Return [x, y] of the center of cell containing provided text 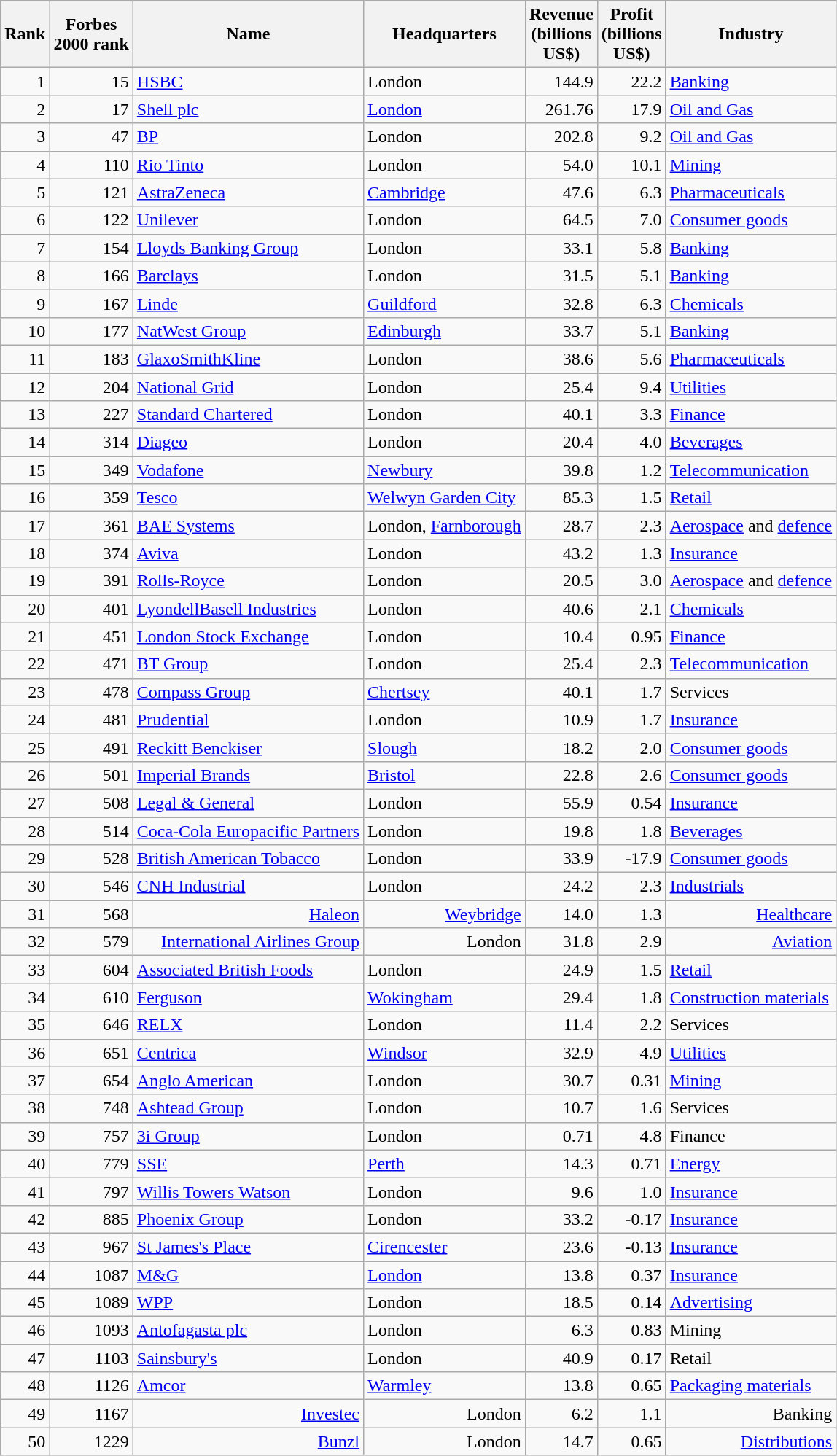
Prudential [248, 720]
Chertsey [445, 692]
29.4 [561, 997]
Forbes 2000 rank [91, 34]
43 [25, 1247]
2.0 [631, 747]
London Stock Exchange [248, 636]
546 [91, 887]
45 [25, 1303]
RELX [248, 1025]
Newbury [445, 470]
204 [91, 387]
967 [91, 1247]
166 [91, 276]
21 [25, 636]
Haleon [248, 914]
-17.9 [631, 859]
261.76 [561, 109]
314 [91, 443]
Lloyds Banking Group [248, 248]
23.6 [561, 1247]
1126 [91, 1386]
19.8 [561, 830]
Imperial Brands [248, 775]
20.4 [561, 443]
Reckitt Benckiser [248, 747]
17.9 [631, 109]
13 [25, 415]
0.37 [631, 1275]
BAE Systems [248, 526]
122 [91, 220]
Guildford [445, 303]
10.1 [631, 165]
38.6 [561, 359]
33.1 [561, 248]
HSBC [248, 82]
9 [25, 303]
110 [91, 165]
29 [25, 859]
757 [91, 1136]
43.2 [561, 553]
40 [25, 1164]
Construction materials [751, 997]
Ferguson [248, 997]
London, Farnborough [445, 526]
24.2 [561, 887]
31.5 [561, 276]
Revenue(billions US$) [561, 34]
20 [25, 609]
401 [91, 609]
16 [25, 498]
Packaging materials [751, 1386]
0.83 [631, 1331]
1229 [91, 1441]
12 [25, 387]
55.9 [561, 803]
Distributions [751, 1441]
Industry [751, 34]
Associated British Foods [248, 970]
GlaxoSmithKline [248, 359]
1.2 [631, 470]
64.5 [561, 220]
Anglo American [248, 1081]
1167 [91, 1414]
18.2 [561, 747]
Barclays [248, 276]
478 [91, 692]
7.0 [631, 220]
38 [25, 1108]
46 [25, 1331]
39.8 [561, 470]
481 [91, 720]
491 [91, 747]
Perth [445, 1164]
0.95 [631, 636]
25 [25, 747]
-0.17 [631, 1219]
47.6 [561, 192]
Tesco [248, 498]
40.6 [561, 609]
32.9 [561, 1053]
2.6 [631, 775]
4.8 [631, 1136]
30.7 [561, 1081]
579 [91, 942]
Healthcare [751, 914]
10.4 [561, 636]
4 [25, 165]
2.9 [631, 942]
24 [25, 720]
10.7 [561, 1108]
2 [25, 109]
10.9 [561, 720]
Cirencester [445, 1247]
22.8 [561, 775]
Headquarters [445, 34]
9.4 [631, 387]
Energy [751, 1164]
1103 [91, 1358]
Advertising [751, 1303]
40.9 [561, 1358]
BP [248, 137]
39 [25, 1136]
41 [25, 1191]
1087 [91, 1275]
-0.13 [631, 1247]
Aviva [248, 553]
14.7 [561, 1441]
Warmley [445, 1386]
M&G [248, 1275]
Amcor [248, 1386]
37 [25, 1081]
Linde [248, 303]
36 [25, 1053]
3i Group [248, 1136]
St James's Place [248, 1247]
4.0 [631, 443]
508 [91, 803]
514 [91, 830]
26 [25, 775]
451 [91, 636]
0.31 [631, 1081]
NatWest Group [248, 331]
Unilever [248, 220]
Slough [445, 747]
Vodafone [248, 470]
1089 [91, 1303]
32.8 [561, 303]
11 [25, 359]
654 [91, 1081]
2.2 [631, 1025]
9.2 [631, 137]
Investec [248, 1414]
167 [91, 303]
35 [25, 1025]
Rio Tinto [248, 165]
779 [91, 1164]
33.2 [561, 1219]
177 [91, 331]
183 [91, 359]
Profit(billions US$) [631, 34]
Standard Chartered [248, 415]
1.0 [631, 1191]
National Grid [248, 387]
568 [91, 914]
121 [91, 192]
CNH Industrial [248, 887]
6.2 [561, 1414]
31.8 [561, 942]
144.9 [561, 82]
Legal & General [248, 803]
Ashtead Group [248, 1108]
Willis Towers Watson [248, 1191]
23 [25, 692]
Compass Group [248, 692]
Coca-Cola Europacific Partners [248, 830]
20.5 [561, 581]
3.0 [631, 581]
11.4 [561, 1025]
374 [91, 553]
9.6 [561, 1191]
14.3 [561, 1164]
5 [25, 192]
18 [25, 553]
885 [91, 1219]
AstraZeneca [248, 192]
49 [25, 1414]
22.2 [631, 82]
3 [25, 137]
28 [25, 830]
Rolls-Royce [248, 581]
31 [25, 914]
361 [91, 526]
SSE [248, 1164]
Name [248, 34]
8 [25, 276]
Windsor [445, 1053]
1.1 [631, 1414]
32 [25, 942]
1.6 [631, 1108]
Edinburgh [445, 331]
5.8 [631, 248]
Industrials [751, 887]
24.9 [561, 970]
33.7 [561, 331]
1 [25, 82]
Rank [25, 34]
3.3 [631, 415]
International Airlines Group [248, 942]
748 [91, 1108]
LyondellBasell Industries [248, 609]
18.5 [561, 1303]
54.0 [561, 165]
19 [25, 581]
349 [91, 470]
604 [91, 970]
Cambridge [445, 192]
Wokingham [445, 997]
Diageo [248, 443]
Welwyn Garden City [445, 498]
Aviation [751, 942]
471 [91, 664]
154 [91, 248]
27 [25, 803]
85.3 [561, 498]
44 [25, 1275]
Sainsbury's [248, 1358]
0.14 [631, 1303]
WPP [248, 1303]
797 [91, 1191]
202.8 [561, 137]
50 [25, 1441]
646 [91, 1025]
528 [91, 859]
BT Group [248, 664]
0.17 [631, 1358]
22 [25, 664]
Phoenix Group [248, 1219]
Weybridge [445, 914]
359 [91, 498]
14.0 [561, 914]
4.9 [631, 1053]
0.54 [631, 803]
34 [25, 997]
391 [91, 581]
British American Tobacco [248, 859]
48 [25, 1386]
Bunzl [248, 1441]
2.1 [631, 609]
33.9 [561, 859]
1093 [91, 1331]
10 [25, 331]
6 [25, 220]
42 [25, 1219]
Centrica [248, 1053]
7 [25, 248]
33 [25, 970]
Antofagasta plc [248, 1331]
Shell plc [248, 109]
610 [91, 997]
28.7 [561, 526]
30 [25, 887]
227 [91, 415]
501 [91, 775]
Bristol [445, 775]
651 [91, 1053]
5.6 [631, 359]
14 [25, 443]
